Extract the [X, Y] coordinate from the center of the cell holding the provided text.  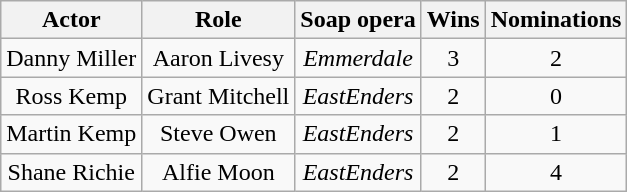
Ross Kemp [72, 96]
Soap opera [358, 20]
Steve Owen [218, 134]
Aaron Livesy [218, 58]
1 [556, 134]
Actor [72, 20]
Wins [453, 20]
Shane Richie [72, 172]
Role [218, 20]
4 [556, 172]
Danny Miller [72, 58]
Emmerdale [358, 58]
Martin Kemp [72, 134]
Nominations [556, 20]
Alfie Moon [218, 172]
3 [453, 58]
0 [556, 96]
Grant Mitchell [218, 96]
